Provide the [x, y] coordinate of the cell's center where the given text is located.  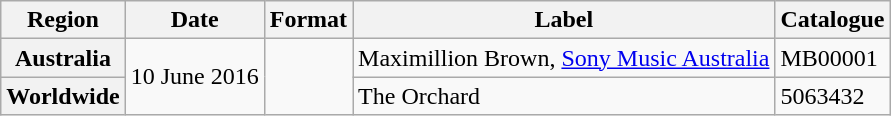
Date [194, 20]
Region [63, 20]
Format [308, 20]
10 June 2016 [194, 77]
Catalogue [832, 20]
MB00001 [832, 58]
Maximillion Brown, Sony Music Australia [564, 58]
Label [564, 20]
Australia [63, 58]
Worldwide [63, 96]
5063432 [832, 96]
The Orchard [564, 96]
